From the cell containing the given text, extract its center point as [x, y] coordinate. 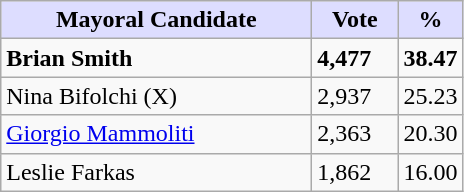
Leslie Farkas [156, 172]
2,937 [355, 96]
% [430, 20]
16.00 [430, 172]
4,477 [355, 58]
1,862 [355, 172]
Nina Bifolchi (X) [156, 96]
2,363 [355, 134]
25.23 [430, 96]
Brian Smith [156, 58]
38.47 [430, 58]
Giorgio Mammoliti [156, 134]
Mayoral Candidate [156, 20]
Vote [355, 20]
20.30 [430, 134]
